Locate the cell with the specified text and output its (x, y) center coordinate. 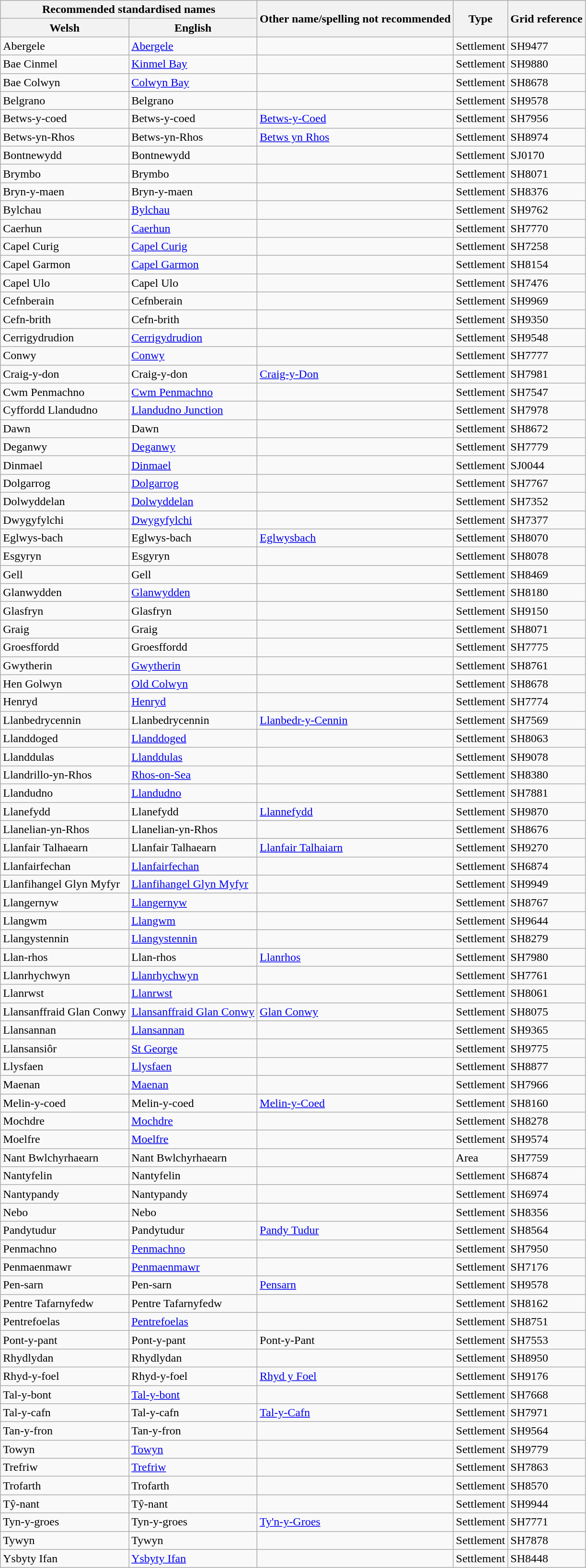
Llanrhos (356, 957)
SH7770 (546, 228)
SH9150 (546, 611)
Bae Cinmel (65, 64)
SH8180 (546, 593)
Llandudno Junction (193, 410)
SH8356 (546, 1212)
SH8078 (546, 556)
SH9548 (546, 338)
SH9969 (546, 301)
SH8070 (546, 538)
SH8570 (546, 1486)
Llannefydd (356, 812)
SH8767 (546, 902)
SH7668 (546, 1395)
SH7779 (546, 447)
Rhos-on-Sea (193, 775)
SH7774 (546, 702)
Tal-y-Cafn (356, 1413)
SH7863 (546, 1467)
SH8380 (546, 775)
SH7878 (546, 1540)
Colwyn Bay (193, 82)
SH9775 (546, 1048)
SH7767 (546, 483)
SH8063 (546, 738)
Ty'n-y-Groes (356, 1522)
SH8877 (546, 1066)
SH7547 (546, 392)
SH7956 (546, 119)
Llandrillo-yn-Rhos (65, 775)
SH7352 (546, 501)
Llansansiôr (65, 1048)
Welsh (65, 28)
Bae Colwyn (65, 82)
SH6974 (546, 1194)
SH9270 (546, 848)
Llanbedr-y-Cennin (356, 720)
SH7377 (546, 519)
Pont-y-Pant (356, 1340)
SH9365 (546, 1030)
SH9779 (546, 1449)
SH9176 (546, 1376)
SH9762 (546, 210)
SH9880 (546, 64)
SH8279 (546, 939)
SH8469 (546, 575)
SH7771 (546, 1522)
Llanfair Talhaiarn (356, 848)
SH9350 (546, 319)
Craig-y-Don (356, 374)
SH8751 (546, 1321)
SJ0170 (546, 155)
Recommended standardised names (129, 10)
SH8075 (546, 1012)
Hen Golwyn (65, 684)
SH7971 (546, 1413)
Other name/spelling not recommended (356, 19)
SH8761 (546, 666)
SH7775 (546, 647)
SH8162 (546, 1303)
SH7569 (546, 720)
Old Colwyn (193, 684)
Pensarn (356, 1285)
SH7777 (546, 356)
SH7176 (546, 1267)
Pandy Tudur (356, 1230)
SH8448 (546, 1558)
SH8278 (546, 1121)
SH8950 (546, 1358)
SH9944 (546, 1504)
Area (481, 1158)
SH7258 (546, 247)
SH9078 (546, 756)
SH7966 (546, 1084)
Glan Conwy (356, 1012)
SH8376 (546, 192)
SH8974 (546, 137)
SH7881 (546, 793)
SH7981 (546, 374)
SH8160 (546, 1103)
SH7980 (546, 957)
SH8154 (546, 265)
SJ0044 (546, 465)
Melin-y-Coed (356, 1103)
SH9644 (546, 921)
Type (481, 19)
St George (193, 1048)
SH7759 (546, 1158)
Cyffordd Llandudno (65, 410)
SH8672 (546, 429)
SH8676 (546, 830)
Grid reference (546, 19)
SH8564 (546, 1230)
Betws yn Rhos (356, 137)
SH7761 (546, 975)
English (193, 28)
SH7553 (546, 1340)
SH9949 (546, 884)
SH7978 (546, 410)
Rhyd y Foel (356, 1376)
Kinmel Bay (193, 64)
Betws-y-Coed (356, 119)
SH9574 (546, 1139)
SH9564 (546, 1431)
SH7950 (546, 1249)
SH8061 (546, 993)
SH9870 (546, 812)
SH9477 (546, 46)
SH7476 (546, 283)
Eglwysbach (356, 538)
